Detect which cell encompasses the target text, then output its [x, y] center coordinate. 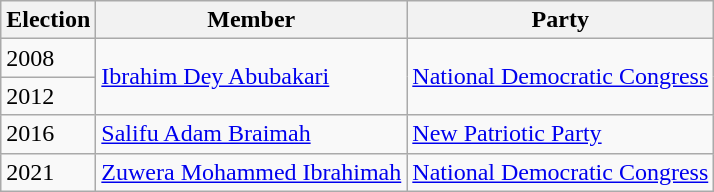
2012 [48, 96]
Member [252, 20]
Ibrahim Dey Abubakari [252, 77]
Election [48, 20]
Salifu Adam Braimah [252, 134]
Party [560, 20]
2016 [48, 134]
2008 [48, 58]
New Patriotic Party [560, 134]
2021 [48, 172]
Zuwera Mohammed Ibrahimah [252, 172]
